Find where the given text appears and provide that cell's center as (X, Y) coordinate. 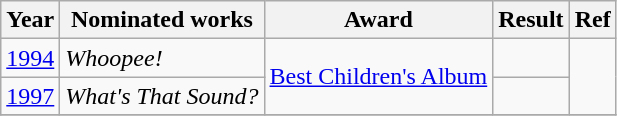
Year (30, 20)
Result (531, 20)
Ref (592, 20)
What's That Sound? (162, 96)
1994 (30, 58)
Award (378, 20)
1997 (30, 96)
Best Children's Album (378, 77)
Whoopee! (162, 58)
Nominated works (162, 20)
